Return [x, y] of the center of cell containing provided text 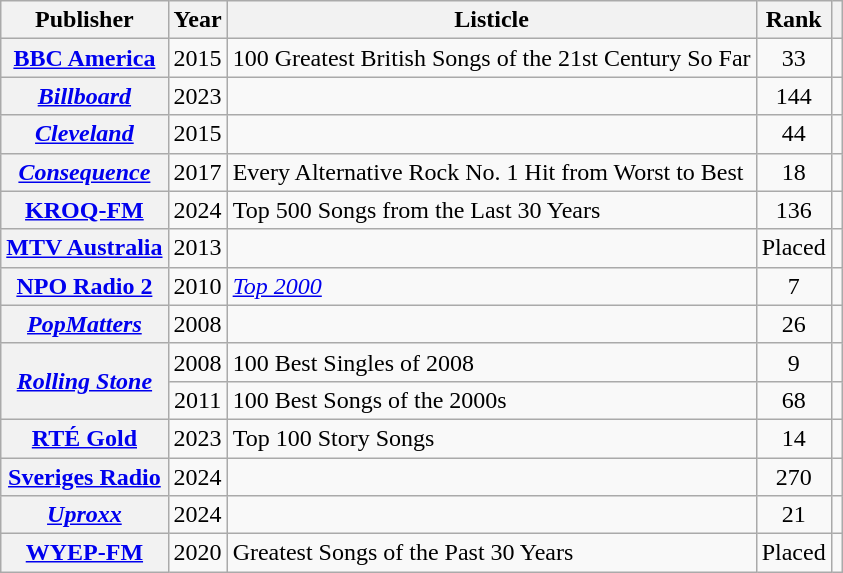
21 [794, 515]
100 Best Songs of the 2000s [492, 400]
26 [794, 324]
Top 2000 [492, 286]
44 [794, 134]
NPO Radio 2 [84, 286]
2013 [198, 248]
Top 100 Story Songs [492, 438]
Sveriges Radio [84, 477]
33 [794, 58]
100 Best Singles of 2008 [492, 362]
68 [794, 400]
2010 [198, 286]
Listicle [492, 20]
7 [794, 286]
Consequence [84, 172]
Rank [794, 20]
Greatest Songs of the Past 30 Years [492, 553]
2017 [198, 172]
144 [794, 96]
WYEP-FM [84, 553]
18 [794, 172]
2020 [198, 553]
Rolling Stone [84, 381]
136 [794, 210]
Year [198, 20]
Uproxx [84, 515]
Billboard [84, 96]
270 [794, 477]
Every Alternative Rock No. 1 Hit from Worst to Best [492, 172]
9 [794, 362]
Top 500 Songs from the Last 30 Years [492, 210]
PopMatters [84, 324]
Cleveland [84, 134]
100 Greatest British Songs of the 21st Century So Far [492, 58]
Publisher [84, 20]
RTÉ Gold [84, 438]
2011 [198, 400]
KROQ-FM [84, 210]
14 [794, 438]
BBC America [84, 58]
MTV Australia [84, 248]
